Output the [x, y] coordinate of the center of the cell containing the given text.  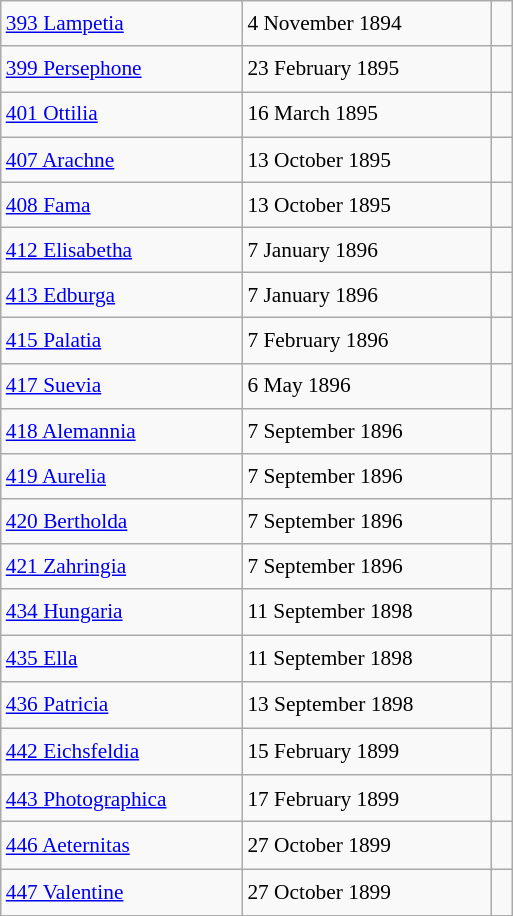
15 February 1899 [366, 752]
7 February 1896 [366, 340]
401 Ottilia [122, 114]
16 March 1895 [366, 114]
434 Hungaria [122, 612]
4 November 1894 [366, 24]
17 February 1899 [366, 798]
419 Aurelia [122, 476]
443 Photographica [122, 798]
23 February 1895 [366, 68]
417 Suevia [122, 386]
415 Palatia [122, 340]
412 Elisabetha [122, 250]
420 Bertholda [122, 522]
6 May 1896 [366, 386]
418 Alemannia [122, 430]
435 Ella [122, 658]
393 Lampetia [122, 24]
446 Aeternitas [122, 846]
407 Arachne [122, 160]
399 Persephone [122, 68]
421 Zahringia [122, 566]
447 Valentine [122, 892]
436 Patricia [122, 704]
13 September 1898 [366, 704]
413 Edburga [122, 296]
408 Fama [122, 204]
442 Eichsfeldia [122, 752]
